Identify which cell holds the provided text, then report its [x, y] central coordinate. 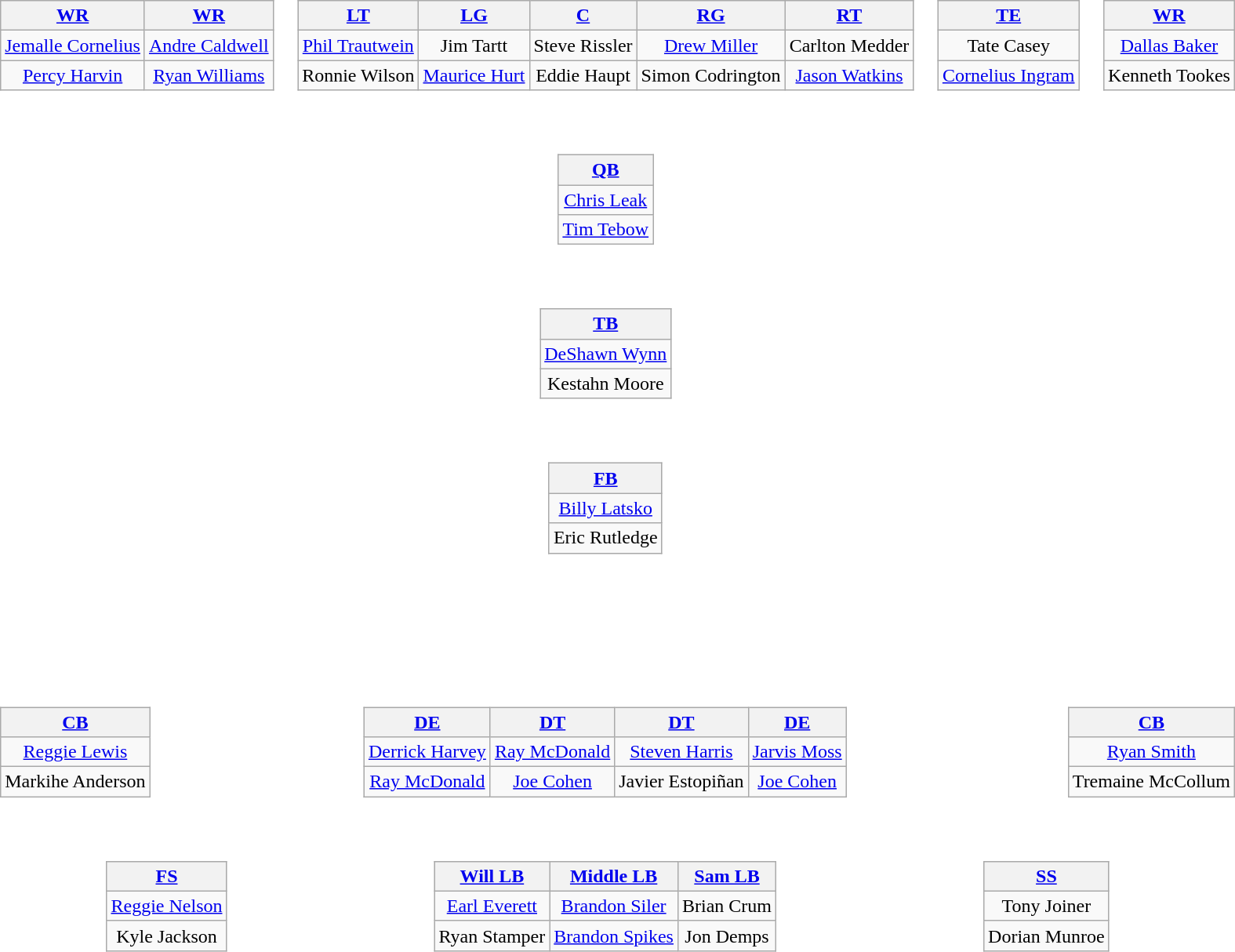
Reggie Nelson [166, 906]
QB [605, 169]
Tate Casey [1008, 45]
Kenneth Tookes [1170, 75]
Cornelius Ingram [1008, 75]
FB Billy Latsko Eric Rutledge [615, 498]
Carlton Medder [849, 45]
Simon Codrington [710, 75]
Will LB [492, 876]
TB DeShawn Wynn Kestahn Moore [615, 343]
LG [474, 16]
Jarvis Moss [797, 752]
Tony Joiner [1047, 906]
Reggie Lewis [75, 752]
Kyle Jackson [166, 936]
Chris Leak [605, 200]
RG [710, 16]
Drew Miller [710, 45]
Javier Estopiñan [681, 782]
Middle LB [614, 876]
C [583, 16]
Eric Rutledge [605, 538]
SS [1047, 876]
Derrick Harvey [427, 752]
QB Chris Leak Tim Tebow [615, 189]
Ronnie Wilson [358, 75]
Dorian Munroe [1047, 936]
Dallas Baker [1170, 45]
Earl Everett [492, 906]
Sam LB [726, 876]
Markihe Anderson [75, 782]
Tim Tebow [605, 230]
Jim Tartt [474, 45]
Brandon Siler [614, 906]
TE [1008, 16]
Kestahn Moore [605, 383]
DE DT DT DE Derrick Harvey Ray McDonald Steven Harris Jarvis Moss Ray McDonald Joe Cohen Javier Estopiñan Joe Cohen [615, 741]
Jason Watkins [849, 75]
Brian Crum [726, 906]
Percy Harvin [73, 75]
TB [605, 324]
Brandon Spikes [614, 936]
DeShawn Wynn [605, 354]
FS [166, 876]
RT [849, 16]
Steve Rissler [583, 45]
FB [605, 478]
Maurice Hurt [474, 75]
Ryan Smith [1151, 752]
Jemalle Cornelius [73, 45]
LT [358, 16]
Billy Latsko [605, 508]
Steven Harris [681, 752]
Jon Demps [726, 936]
Eddie Haupt [583, 75]
Andre Caldwell [209, 45]
Ryan Williams [209, 75]
Tremaine McCollum [1151, 782]
Phil Trautwein [358, 45]
Ryan Stamper [492, 936]
